For the text-containing cell, return its midpoint in [x, y] coordinate format. 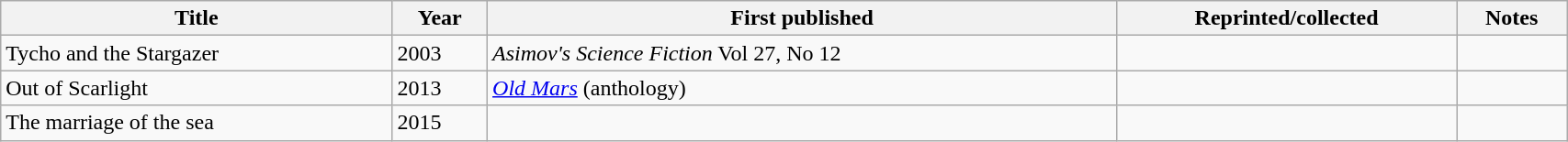
Old Mars (anthology) [803, 88]
2003 [440, 53]
Out of Scarlight [197, 88]
Asimov's Science Fiction Vol 27, No 12 [803, 53]
Tycho and the Stargazer [197, 53]
2013 [440, 88]
Title [197, 18]
2015 [440, 123]
The marriage of the sea [197, 123]
Notes [1512, 18]
Reprinted/collected [1287, 18]
First published [803, 18]
Year [440, 18]
